Find where the given text appears and provide that cell's center as [X, Y] coordinate. 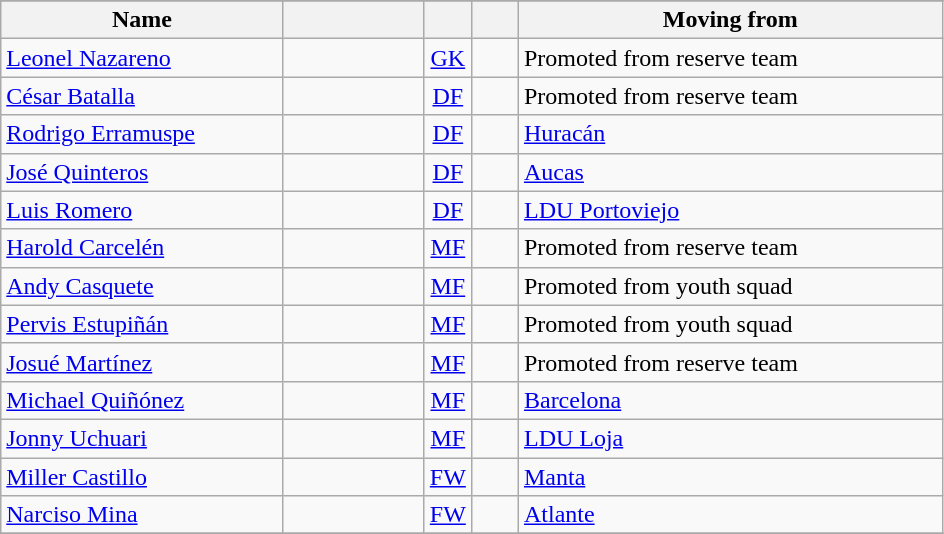
Andy Casquete [142, 286]
Moving from [730, 20]
Narciso Mina [142, 515]
Atlante [730, 515]
Rodrigo Erramuspe [142, 134]
Harold Carcelén [142, 248]
Jonny Uchuari [142, 438]
Huracán [730, 134]
LDU Portoviejo [730, 210]
Barcelona [730, 400]
Leonel Nazareno [142, 58]
LDU Loja [730, 438]
Name [142, 20]
Aucas [730, 172]
José Quinteros [142, 172]
GK [448, 58]
Miller Castillo [142, 477]
César Batalla [142, 96]
Luis Romero [142, 210]
Pervis Estupiñán [142, 324]
Manta [730, 477]
Michael Quiñónez [142, 400]
Josué Martínez [142, 362]
